Extract the [x, y] coordinate from the center of the cell holding the provided text.  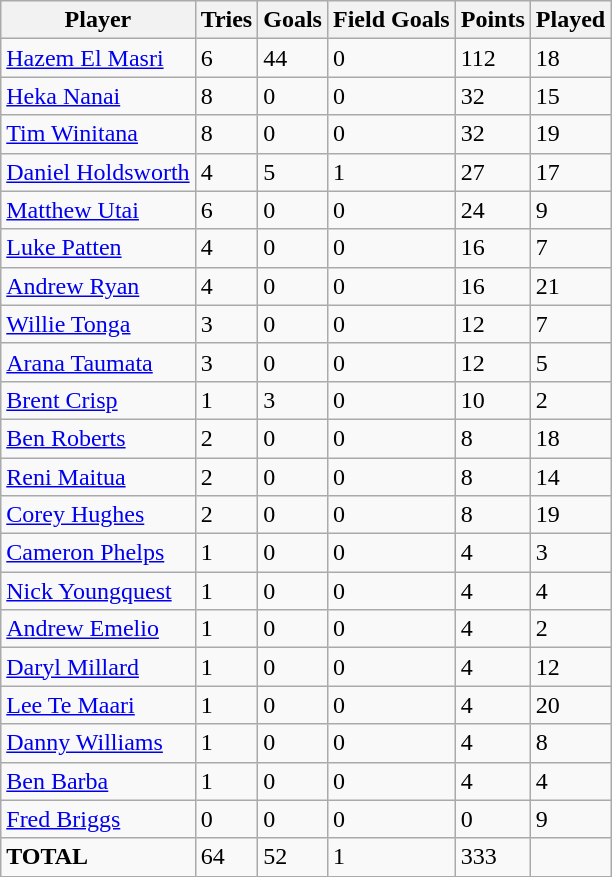
Brent Crisp [98, 400]
Fred Briggs [98, 819]
Andrew Ryan [98, 286]
64 [226, 857]
20 [570, 705]
Willie Tonga [98, 324]
10 [492, 400]
Luke Patten [98, 248]
27 [492, 172]
112 [492, 58]
Tries [226, 20]
Danny Williams [98, 743]
Heka Nanai [98, 96]
Goals [293, 20]
Matthew Utai [98, 210]
Reni Maitua [98, 477]
15 [570, 96]
Tim Winitana [98, 134]
Points [492, 20]
17 [570, 172]
Ben Roberts [98, 438]
Daryl Millard [98, 667]
TOTAL [98, 857]
Nick Youngquest [98, 591]
333 [492, 857]
52 [293, 857]
Corey Hughes [98, 515]
Ben Barba [98, 781]
Daniel Holdsworth [98, 172]
Hazem El Masri [98, 58]
Lee Te Maari [98, 705]
Field Goals [391, 20]
Played [570, 20]
Andrew Emelio [98, 629]
Player [98, 20]
24 [492, 210]
Cameron Phelps [98, 553]
Arana Taumata [98, 362]
21 [570, 286]
44 [293, 58]
14 [570, 477]
